Extract the (x, y) coordinate from the center of the cell holding the provided text.  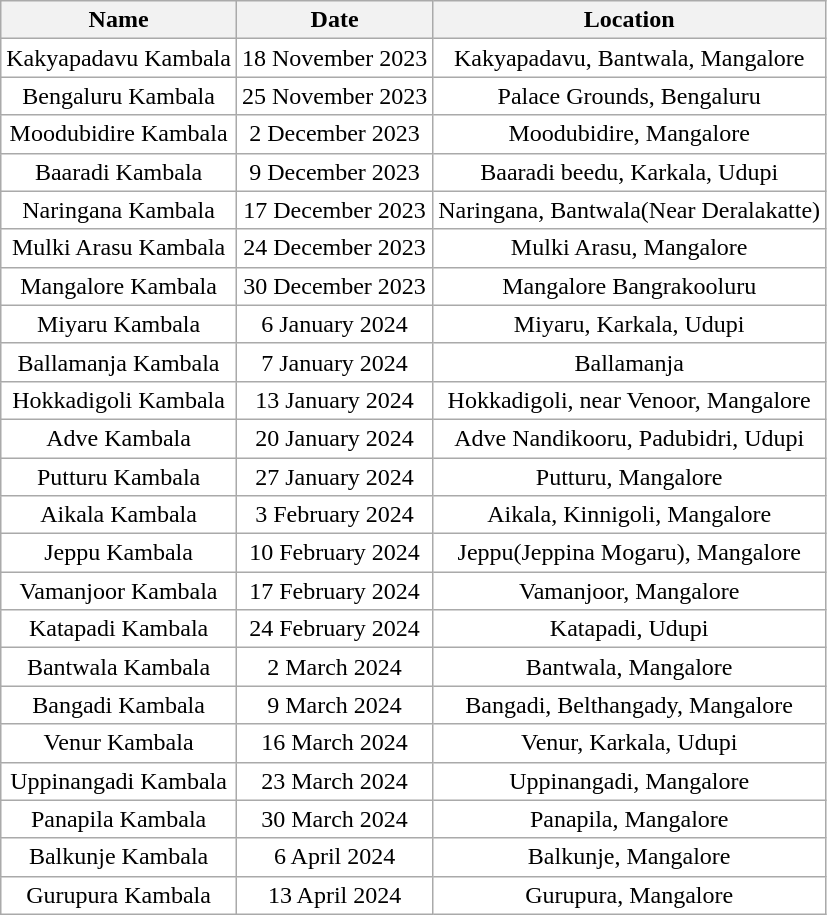
Jeppu Kambala (119, 553)
Hokkadigoli Kambala (119, 400)
Ballamanja Kambala (119, 362)
13 April 2024 (334, 895)
23 March 2024 (334, 781)
Panapila, Mangalore (630, 819)
Location (630, 20)
Aikala Kambala (119, 515)
17 February 2024 (334, 591)
Kakyapadavu Kambala (119, 58)
Mulki Arasu, Mangalore (630, 248)
Naringana Kambala (119, 210)
Ballamanja (630, 362)
Aikala, Kinnigoli, Mangalore (630, 515)
Miyaru Kambala (119, 324)
Baaradi Kambala (119, 172)
Mulki Arasu Kambala (119, 248)
Hokkadigoli, near Venoor, Mangalore (630, 400)
Katapadi, Udupi (630, 629)
Bengaluru Kambala (119, 96)
17 December 2023 (334, 210)
Katapadi Kambala (119, 629)
Mangalore Kambala (119, 286)
Vamanjoor, Mangalore (630, 591)
Bangadi Kambala (119, 705)
Putturu Kambala (119, 477)
Bantwala, Mangalore (630, 667)
Venur Kambala (119, 743)
Venur, Karkala, Udupi (630, 743)
30 December 2023 (334, 286)
Baaradi beedu, Karkala, Udupi (630, 172)
9 March 2024 (334, 705)
25 November 2023 (334, 96)
27 January 2024 (334, 477)
Naringana, Bantwala(Near Deralakatte) (630, 210)
10 February 2024 (334, 553)
6 January 2024 (334, 324)
2 March 2024 (334, 667)
30 March 2024 (334, 819)
24 December 2023 (334, 248)
Moodubidire Kambala (119, 134)
24 February 2024 (334, 629)
13 January 2024 (334, 400)
16 March 2024 (334, 743)
Balkunje Kambala (119, 857)
Palace Grounds, Bengaluru (630, 96)
9 December 2023 (334, 172)
Date (334, 20)
Putturu, Mangalore (630, 477)
Jeppu(Jeppina Mogaru), Mangalore (630, 553)
Moodubidire, Mangalore (630, 134)
Uppinangadi, Mangalore (630, 781)
Miyaru, Karkala, Udupi (630, 324)
Balkunje, Mangalore (630, 857)
Panapila Kambala (119, 819)
Kakyapadavu, Bantwala, Mangalore (630, 58)
7 January 2024 (334, 362)
Gurupura, Mangalore (630, 895)
20 January 2024 (334, 438)
Vamanjoor Kambala (119, 591)
Mangalore Bangrakooluru (630, 286)
Adve Kambala (119, 438)
Adve Nandikooru, Padubidri, Udupi (630, 438)
Name (119, 20)
3 February 2024 (334, 515)
Bangadi, Belthangady, Mangalore (630, 705)
18 November 2023 (334, 58)
6 April 2024 (334, 857)
Bantwala Kambala (119, 667)
2 December 2023 (334, 134)
Uppinangadi Kambala (119, 781)
Gurupura Kambala (119, 895)
